Scan for the cell matching the given text and deliver its [x, y] coordinate at center. 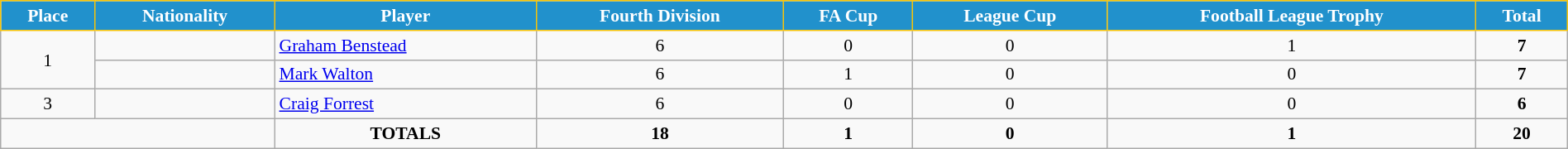
Player [405, 16]
Total [1522, 16]
18 [660, 134]
20 [1522, 134]
Nationality [185, 16]
Mark Walton [405, 74]
TOTALS [405, 134]
League Cup [1011, 16]
Graham Benstead [405, 46]
Football League Trophy [1292, 16]
3 [48, 104]
Place [48, 16]
FA Cup [849, 16]
Craig Forrest [405, 104]
Fourth Division [660, 16]
